Determine the [X, Y] coordinate at the center of the cell enclosing the given text.  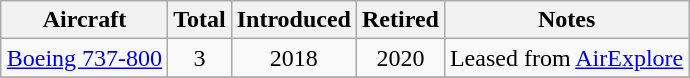
Boeing 737-800 [84, 58]
3 [200, 58]
Notes [566, 20]
2018 [294, 58]
Introduced [294, 20]
Aircraft [84, 20]
2020 [400, 58]
Retired [400, 20]
Leased from AirExplore [566, 58]
Total [200, 20]
